Return (X, Y) of the center of cell containing provided text 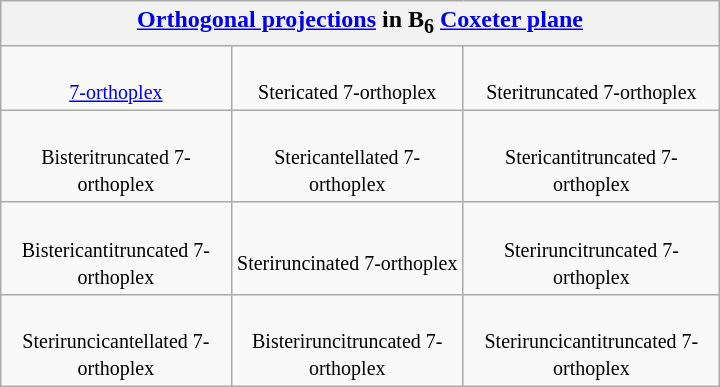
Steriruncitruncated 7-orthoplex (591, 248)
Orthogonal projections in B6 Coxeter plane (360, 23)
Steriruncicantitruncated 7-orthoplex (591, 340)
Steriruncinated 7-orthoplex (347, 248)
Stericated 7-orthoplex (347, 78)
Bisteriruncitruncated 7-orthoplex (347, 340)
Stericantellated 7-orthoplex (347, 156)
Steriruncicantellated 7-orthoplex (116, 340)
Stericantitruncated 7-orthoplex (591, 156)
Bisteritruncated 7-orthoplex (116, 156)
Steritruncated 7-orthoplex (591, 78)
7-orthoplex (116, 78)
Bistericantitruncated 7-orthoplex (116, 248)
